Return the [x, y] coordinate for the center point of the cell that contains the specified text.  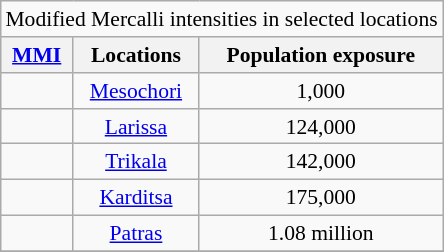
Population exposure [321, 55]
Modified Mercalli intensities in selected locations [221, 19]
124,000 [321, 126]
Karditsa [136, 197]
175,000 [321, 197]
Trikala [136, 162]
Larissa [136, 126]
Locations [136, 55]
1.08 million [321, 233]
1,000 [321, 91]
MMI [36, 55]
142,000 [321, 162]
Patras [136, 233]
Mesochori [136, 91]
